Return the (X, Y) coordinate for the center point of the cell that contains the specified text.  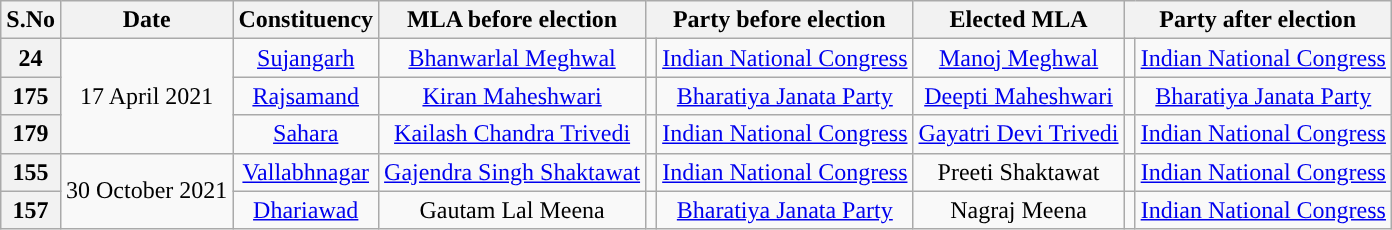
17 April 2021 (146, 96)
Kailash Chandra Trivedi (512, 134)
Deepti Maheshwari (1018, 96)
Constituency (306, 20)
Bhanwarlal Meghwal (512, 58)
Sahara (306, 134)
Gajendra Singh Shaktawat (512, 172)
Gayatri Devi Trivedi (1018, 134)
Preeti Shaktawat (1018, 172)
S.No (31, 20)
Date (146, 20)
Manoj Meghwal (1018, 58)
24 (31, 58)
Sujangarh (306, 58)
Dhariawad (306, 210)
Elected MLA (1018, 20)
Party before election (780, 20)
179 (31, 134)
MLA before election (512, 20)
Rajsamand (306, 96)
Vallabhnagar (306, 172)
Kiran Maheshwari (512, 96)
157 (31, 210)
155 (31, 172)
30 October 2021 (146, 191)
Party after election (1258, 20)
175 (31, 96)
Gautam Lal Meena (512, 210)
Nagraj Meena (1018, 210)
